Return the (x, y) coordinate for the center point of the cell that contains the specified text.  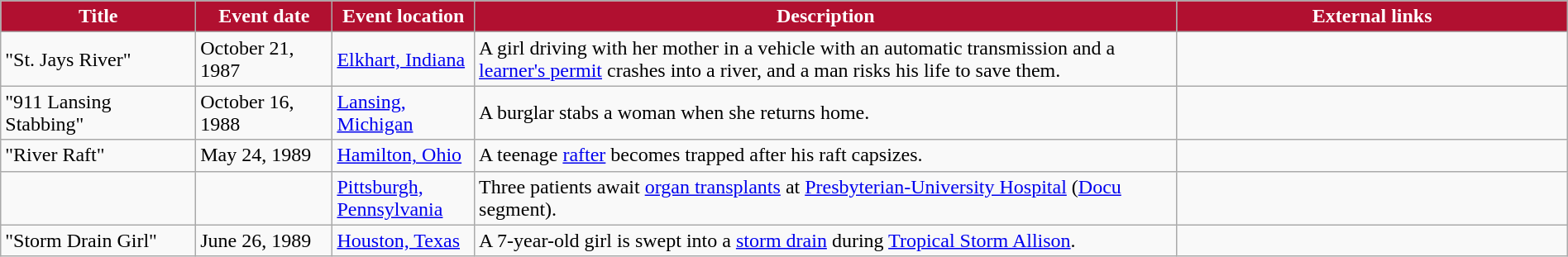
"911 Lansing Stabbing" (98, 112)
External links (1372, 17)
June 26, 1989 (265, 240)
Title (98, 17)
Event location (404, 17)
A burglar stabs a woman when she returns home. (826, 112)
Lansing, Michigan (404, 112)
A 7-year-old girl is swept into a storm drain during Tropical Storm Allison. (826, 240)
October 21, 1987 (265, 59)
Elkhart, Indiana (404, 59)
Hamilton, Ohio (404, 155)
"St. Jays River" (98, 59)
Three patients await organ transplants at Presbyterian-University Hospital (Docu segment). (826, 198)
A teenage rafter becomes trapped after his raft capsizes. (826, 155)
"Storm Drain Girl" (98, 240)
Houston, Texas (404, 240)
May 24, 1989 (265, 155)
"River Raft" (98, 155)
Description (826, 17)
Pittsburgh, Pennsylvania (404, 198)
Event date (265, 17)
October 16, 1988 (265, 112)
